Provide the (X, Y) coordinate of the cell's center where the given text is located.  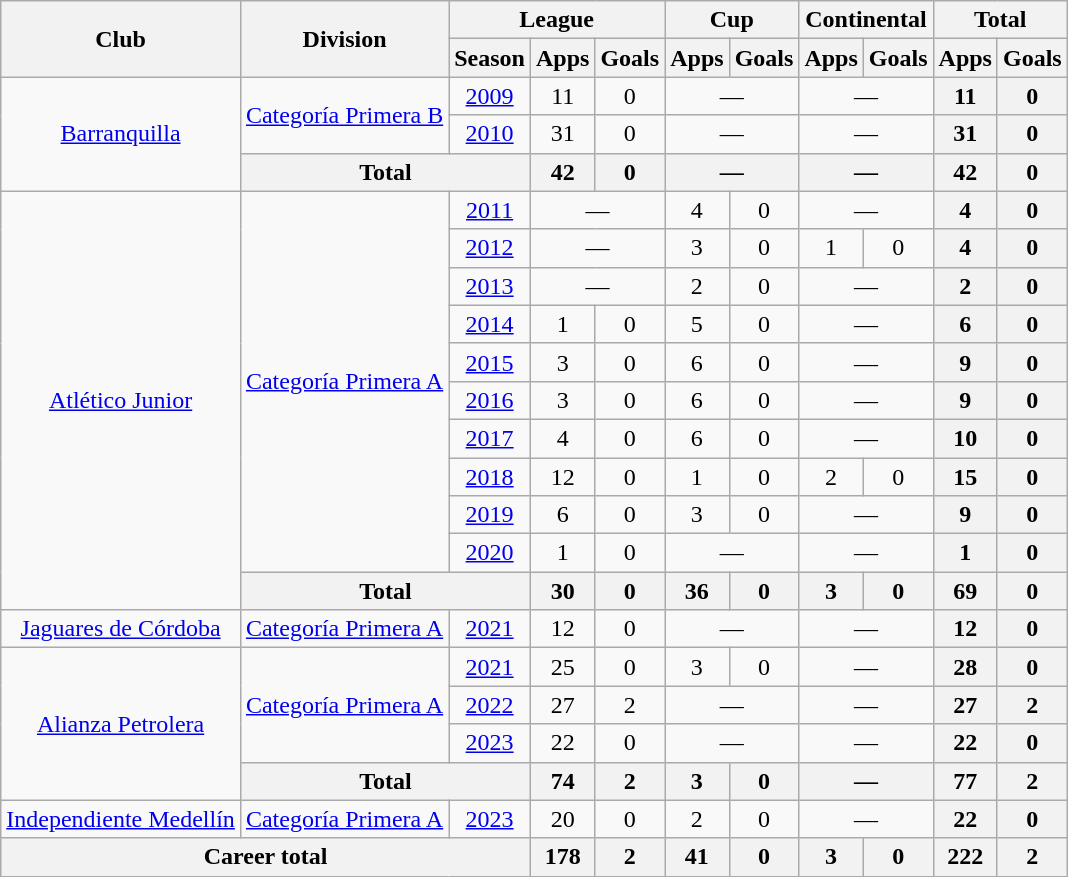
178 (562, 857)
Atlético Junior (121, 400)
2020 (490, 553)
2011 (490, 210)
77 (965, 781)
2012 (490, 248)
36 (697, 591)
2013 (490, 286)
Barranquilla (121, 134)
2010 (490, 134)
10 (965, 438)
5 (697, 324)
Alianza Petrolera (121, 724)
222 (965, 857)
Jaguares de Córdoba (121, 629)
69 (965, 591)
2016 (490, 400)
Categoría Primera B (344, 115)
74 (562, 781)
2022 (490, 705)
2017 (490, 438)
League (557, 20)
25 (562, 667)
Continental (866, 20)
15 (965, 477)
2018 (490, 477)
28 (965, 667)
20 (562, 819)
Division (344, 39)
30 (562, 591)
2015 (490, 362)
41 (697, 857)
2009 (490, 96)
Cup (732, 20)
2019 (490, 515)
2014 (490, 324)
Club (121, 39)
Season (490, 58)
Career total (266, 857)
Independiente Medellín (121, 819)
